Capture the cell that displays the provided text and extract its (X, Y) central coordinate. 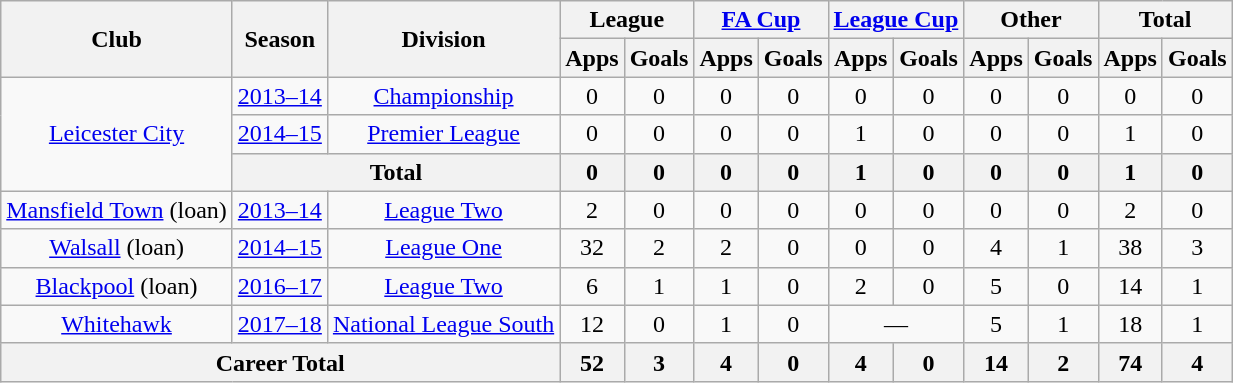
Leicester City (117, 134)
18 (1130, 324)
League One (443, 248)
Division (443, 39)
Mansfield Town (loan) (117, 210)
— (896, 324)
74 (1130, 362)
32 (592, 248)
FA Cup (761, 20)
6 (592, 286)
Blackpool (loan) (117, 286)
Season (280, 39)
League (627, 20)
38 (1130, 248)
12 (592, 324)
League Cup (896, 20)
Club (117, 39)
Career Total (280, 362)
52 (592, 362)
Whitehawk (117, 324)
Other (1031, 20)
National League South (443, 324)
2017–18 (280, 324)
Premier League (443, 134)
2016–17 (280, 286)
Championship (443, 96)
Walsall (loan) (117, 248)
